Determine the [x, y] coordinate at the center of the cell enclosing the given text.  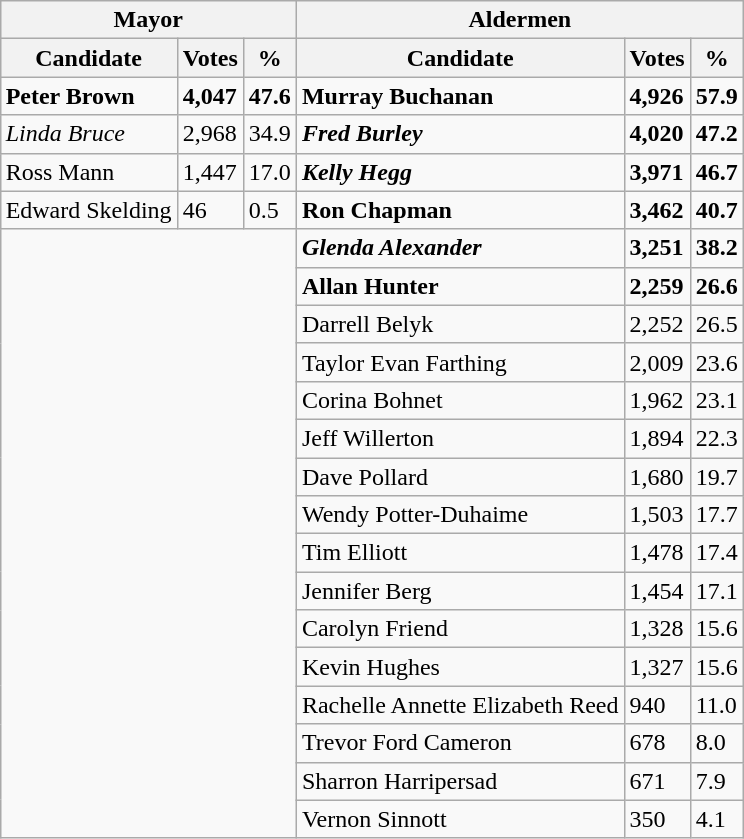
34.9 [270, 134]
Edward Skelding [88, 210]
57.9 [716, 96]
Allan Hunter [460, 286]
1,478 [657, 553]
Jeff Willerton [460, 438]
4,047 [210, 96]
1,894 [657, 438]
Carolyn Friend [460, 629]
23.6 [716, 362]
678 [657, 743]
8.0 [716, 743]
1,328 [657, 629]
3,971 [657, 172]
Glenda Alexander [460, 248]
11.0 [716, 705]
0.5 [270, 210]
2,968 [210, 134]
4,020 [657, 134]
1,327 [657, 667]
350 [657, 819]
Jennifer Berg [460, 591]
4.1 [716, 819]
47.6 [270, 96]
1,962 [657, 400]
Tim Elliott [460, 553]
2,009 [657, 362]
46.7 [716, 172]
Aldermen [520, 20]
Rachelle Annette Elizabeth Reed [460, 705]
1,447 [210, 172]
46 [210, 210]
22.3 [716, 438]
4,926 [657, 96]
26.5 [716, 324]
Kevin Hughes [460, 667]
Murray Buchanan [460, 96]
3,462 [657, 210]
38.2 [716, 248]
Kelly Hegg [460, 172]
1,503 [657, 515]
Peter Brown [88, 96]
17.1 [716, 591]
Corina Bohnet [460, 400]
2,259 [657, 286]
671 [657, 781]
40.7 [716, 210]
Sharron Harripersad [460, 781]
Taylor Evan Farthing [460, 362]
26.6 [716, 286]
Mayor [148, 20]
Vernon Sinnott [460, 819]
7.9 [716, 781]
Wendy Potter-Duhaime [460, 515]
23.1 [716, 400]
3,251 [657, 248]
940 [657, 705]
47.2 [716, 134]
1,454 [657, 591]
17.7 [716, 515]
Trevor Ford Cameron [460, 743]
17.4 [716, 553]
Linda Bruce [88, 134]
Darrell Belyk [460, 324]
Ross Mann [88, 172]
Dave Pollard [460, 477]
Ron Chapman [460, 210]
Fred Burley [460, 134]
2,252 [657, 324]
17.0 [270, 172]
1,680 [657, 477]
19.7 [716, 477]
